From the cell containing the given text, extract its center point as (X, Y) coordinate. 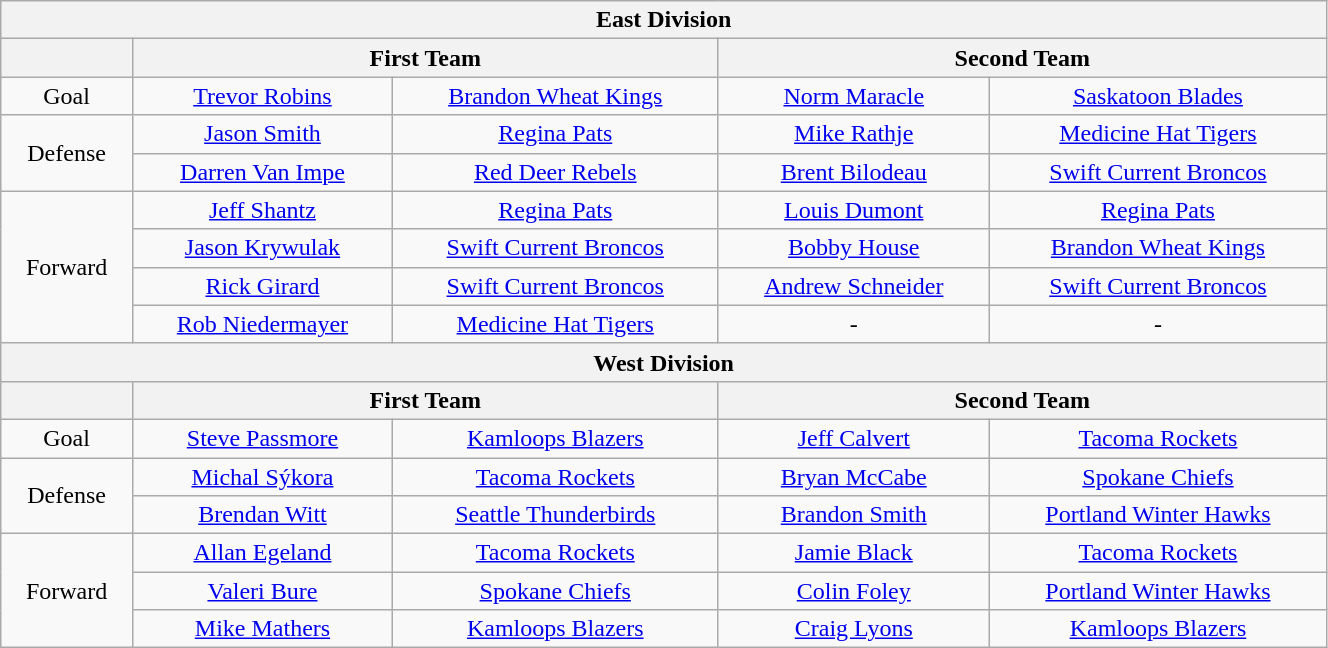
Allan Egeland (262, 553)
Rob Niedermayer (262, 324)
Bobby House (854, 248)
Craig Lyons (854, 629)
Norm Maracle (854, 96)
Jason Krywulak (262, 248)
Andrew Schneider (854, 286)
Jason Smith (262, 134)
Michal Sýkora (262, 477)
Brendan Witt (262, 515)
Colin Foley (854, 591)
Rick Girard (262, 286)
Trevor Robins (262, 96)
Saskatoon Blades (1158, 96)
Jeff Shantz (262, 210)
Darren Van Impe (262, 172)
Steve Passmore (262, 438)
Valeri Bure (262, 591)
West Division (664, 362)
Mike Rathje (854, 134)
Brent Bilodeau (854, 172)
Seattle Thunderbirds (555, 515)
East Division (664, 20)
Brandon Smith (854, 515)
Mike Mathers (262, 629)
Bryan McCabe (854, 477)
Louis Dumont (854, 210)
Jeff Calvert (854, 438)
Jamie Black (854, 553)
Red Deer Rebels (555, 172)
